Return [X, Y] of the center of cell containing provided text 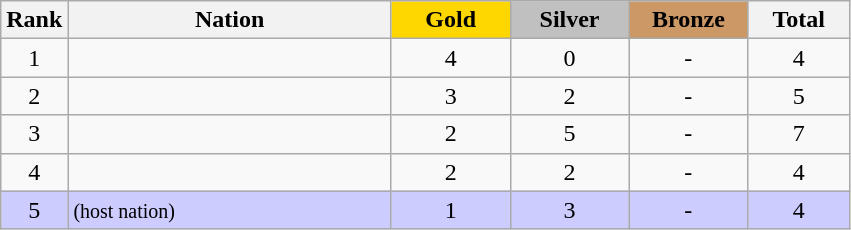
Rank [34, 20]
Nation [230, 20]
7 [799, 134]
Total [799, 20]
0 [570, 58]
(host nation) [230, 210]
Gold [450, 20]
Silver [570, 20]
Bronze [688, 20]
